Search for the cell housing the specified text and yield its (x, y) center coordinate. 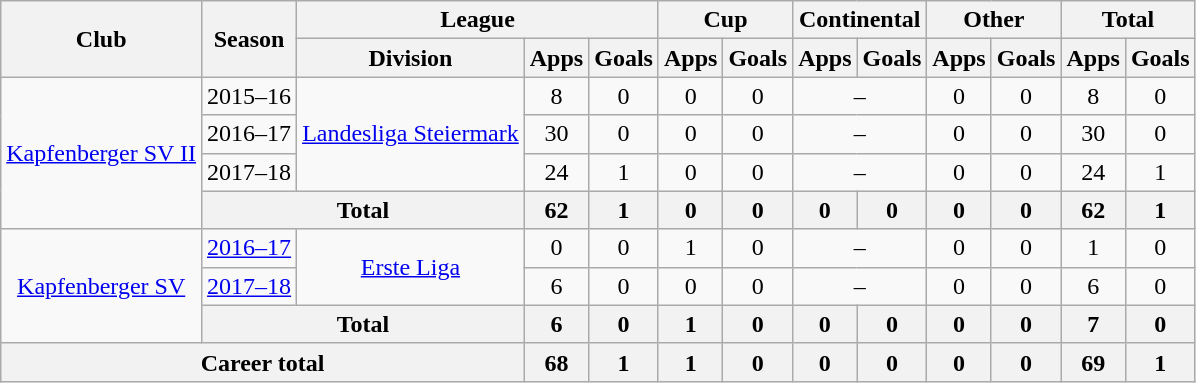
Landesliga Steiermark (411, 134)
68 (556, 362)
League (478, 20)
Erste Liga (411, 267)
Kapfenberger SV (102, 286)
Club (102, 39)
7 (1093, 324)
Continental (860, 20)
Kapfenberger SV II (102, 153)
Other (994, 20)
2015–16 (250, 96)
Cup (725, 20)
Season (250, 39)
Division (411, 58)
Career total (263, 362)
69 (1093, 362)
